Capture the cell that displays the provided text and extract its [x, y] central coordinate. 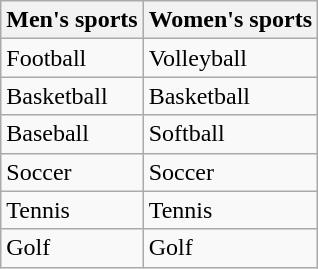
Men's sports [72, 20]
Softball [230, 134]
Baseball [72, 134]
Women's sports [230, 20]
Volleyball [230, 58]
Football [72, 58]
